Return (X, Y) of the center of cell containing provided text 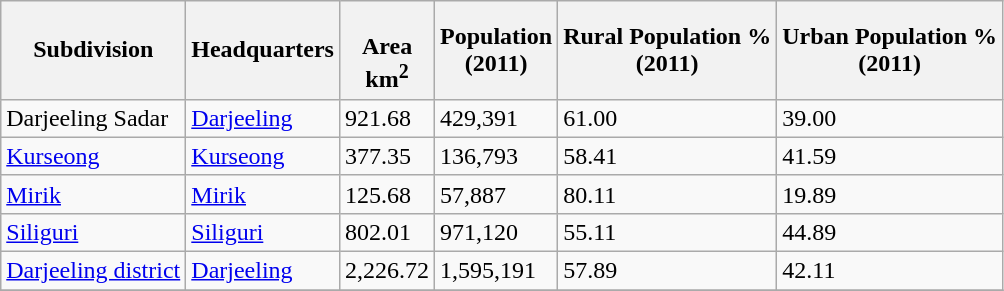
Darjeeling district (94, 271)
55.11 (668, 232)
44.89 (890, 232)
Headquarters (263, 50)
Rural Population %(2011) (668, 50)
125.68 (386, 194)
921.68 (386, 118)
136,793 (496, 156)
971,120 (496, 232)
1,595,191 (496, 271)
429,391 (496, 118)
Areakm2 (386, 50)
Subdivision (94, 50)
Population(2011) (496, 50)
57,887 (496, 194)
58.41 (668, 156)
41.59 (890, 156)
377.35 (386, 156)
19.89 (890, 194)
Darjeeling Sadar (94, 118)
61.00 (668, 118)
802.01 (386, 232)
39.00 (890, 118)
2,226.72 (386, 271)
Urban Population % (2011) (890, 50)
57.89 (668, 271)
42.11 (890, 271)
80.11 (668, 194)
